Pinpoint the cell where the given text exists, returning its (x, y) midpoint coordinate. 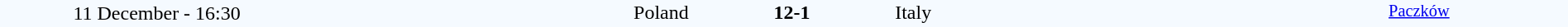
11 December - 16:30 (157, 13)
Italy (1082, 12)
Poland (501, 12)
12-1 (791, 12)
Paczków (1419, 13)
